Capture the cell that displays the provided text and extract its (x, y) central coordinate. 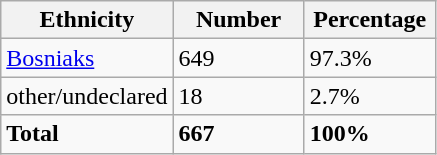
100% (370, 134)
Bosniaks (87, 58)
97.3% (370, 58)
Number (238, 20)
Total (87, 134)
Ethnicity (87, 20)
18 (238, 96)
649 (238, 58)
667 (238, 134)
other/undeclared (87, 96)
Percentage (370, 20)
2.7% (370, 96)
